For the text-containing cell, return its midpoint in (x, y) coordinate format. 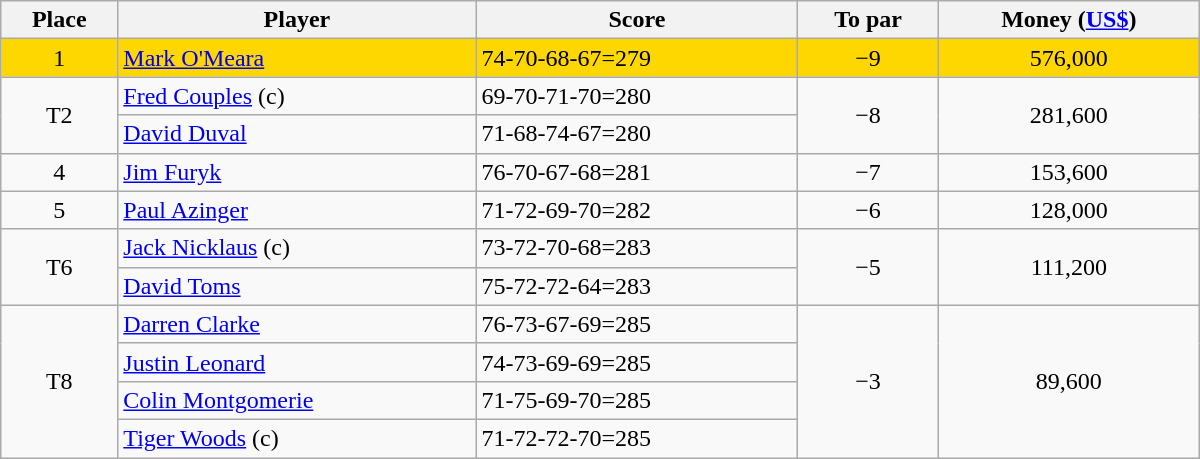
89,600 (1068, 381)
David Toms (297, 286)
Place (60, 20)
To par (868, 20)
Mark O'Meara (297, 58)
Justin Leonard (297, 362)
576,000 (1068, 58)
5 (60, 210)
−6 (868, 210)
281,600 (1068, 115)
−3 (868, 381)
73-72-70-68=283 (637, 248)
T2 (60, 115)
69-70-71-70=280 (637, 96)
−7 (868, 172)
Darren Clarke (297, 324)
74-70-68-67=279 (637, 58)
74-73-69-69=285 (637, 362)
71-72-72-70=285 (637, 438)
Tiger Woods (c) (297, 438)
111,200 (1068, 267)
−5 (868, 267)
71-68-74-67=280 (637, 134)
Score (637, 20)
76-73-67-69=285 (637, 324)
1 (60, 58)
4 (60, 172)
71-72-69-70=282 (637, 210)
Player (297, 20)
Jim Furyk (297, 172)
Fred Couples (c) (297, 96)
−9 (868, 58)
76-70-67-68=281 (637, 172)
David Duval (297, 134)
Jack Nicklaus (c) (297, 248)
Paul Azinger (297, 210)
T8 (60, 381)
153,600 (1068, 172)
Money (US$) (1068, 20)
128,000 (1068, 210)
71-75-69-70=285 (637, 400)
75-72-72-64=283 (637, 286)
−8 (868, 115)
T6 (60, 267)
Colin Montgomerie (297, 400)
